Return the [X, Y] coordinate for the center point of the cell that contains the specified text.  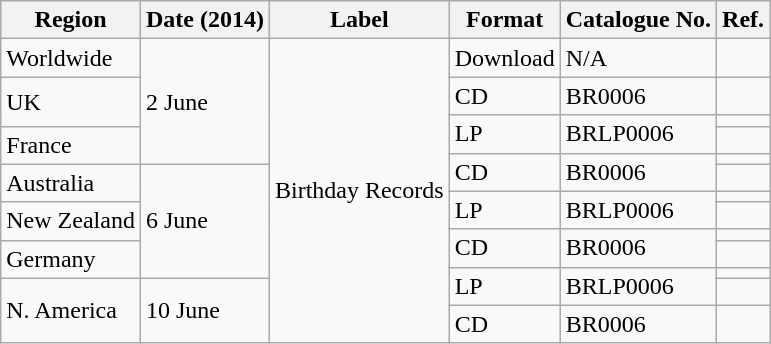
Ref. [744, 20]
6 June [204, 221]
Australia [71, 183]
N/A [638, 58]
Date (2014) [204, 20]
Download [504, 58]
2 June [204, 102]
France [71, 145]
Germany [71, 259]
Format [504, 20]
Birthday Records [359, 191]
Worldwide [71, 58]
N. America [71, 310]
UK [71, 102]
Region [71, 20]
Catalogue No. [638, 20]
New Zealand [71, 221]
Label [359, 20]
10 June [204, 310]
